Output the [x, y] coordinate of the center of the cell containing the given text.  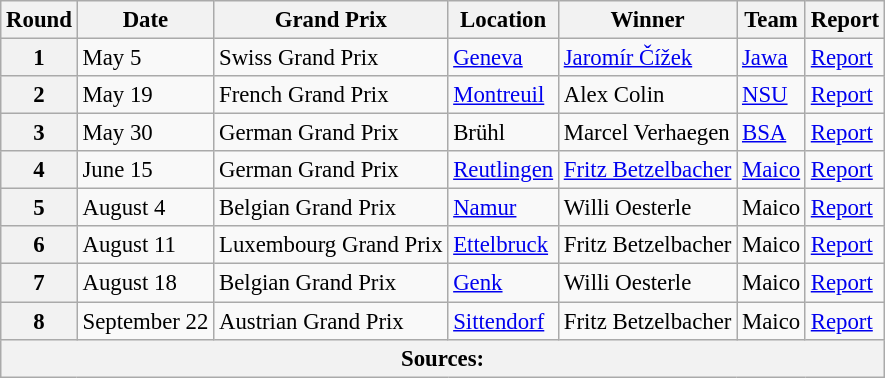
Ettelbruck [504, 245]
Montreuil [504, 95]
Alex Colin [647, 95]
Namur [504, 208]
Jawa [772, 58]
May 5 [145, 58]
Geneva [504, 58]
Location [504, 20]
3 [39, 133]
4 [39, 170]
Date [145, 20]
Swiss Grand Prix [331, 58]
June 15 [145, 170]
Marcel Verhaegen [647, 133]
Team [772, 20]
5 [39, 208]
1 [39, 58]
Brühl [504, 133]
August 11 [145, 245]
September 22 [145, 321]
Sources: [443, 358]
Round [39, 20]
2 [39, 95]
May 19 [145, 95]
August 4 [145, 208]
Jaromír Čížek [647, 58]
May 30 [145, 133]
Luxembourg Grand Prix [331, 245]
8 [39, 321]
Genk [504, 283]
Grand Prix [331, 20]
August 18 [145, 283]
NSU [772, 95]
Winner [647, 20]
7 [39, 283]
6 [39, 245]
Reutlingen [504, 170]
Austrian Grand Prix [331, 321]
French Grand Prix [331, 95]
BSA [772, 133]
Sittendorf [504, 321]
